From the cell containing the given text, extract its center point as [X, Y] coordinate. 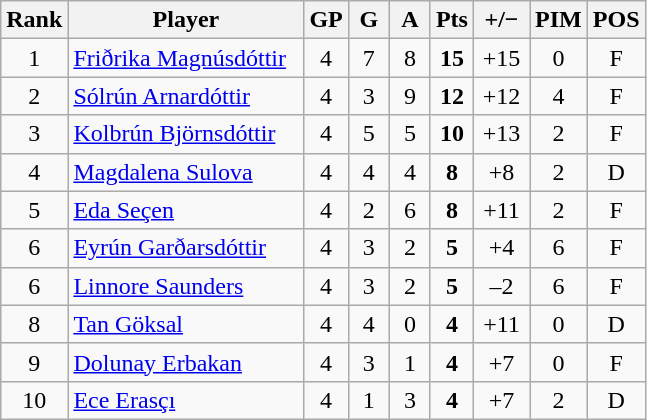
Tan Göksal [186, 324]
Player [186, 20]
+/− [501, 20]
Magdalena Sulova [186, 172]
15 [452, 58]
GP [326, 20]
Kolbrún Björnsdóttir [186, 134]
+15 [501, 58]
Ece Erasçı [186, 400]
Eda Seçen [186, 210]
12 [452, 96]
Rank [34, 20]
Dolunay Erbakan [186, 362]
+4 [501, 248]
PIM [559, 20]
Friðrika Magnúsdóttir [186, 58]
Linnore Saunders [186, 286]
G [368, 20]
A [410, 20]
–2 [501, 286]
Eyrún Garðarsdóttir [186, 248]
Pts [452, 20]
+12 [501, 96]
+8 [501, 172]
7 [368, 58]
+13 [501, 134]
Sólrún Arnardóttir [186, 96]
POS [616, 20]
